Extract the (X, Y) coordinate from the center of the cell holding the provided text.  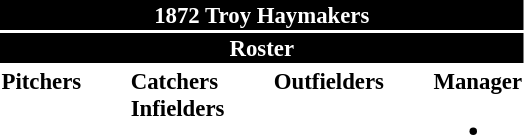
1872 Troy Haymakers (262, 15)
Roster (262, 48)
